Identify which cell holds the provided text, then report its (x, y) central coordinate. 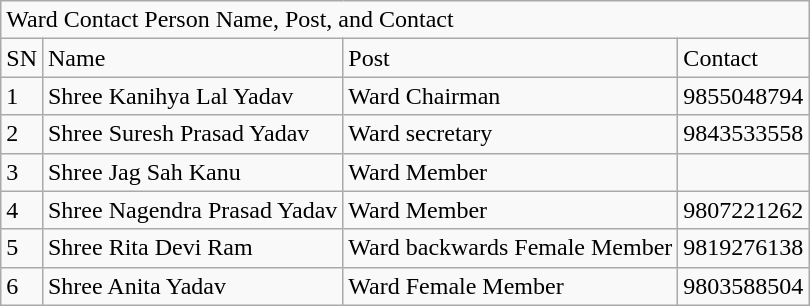
Ward Female Member (510, 286)
4 (22, 210)
3 (22, 172)
Ward secretary (510, 134)
6 (22, 286)
Ward Contact Person Name, Post, and Contact (405, 20)
1 (22, 96)
9843533558 (744, 134)
Shree Nagendra Prasad Yadav (192, 210)
Ward backwards Female Member (510, 248)
2 (22, 134)
5 (22, 248)
Shree Kanihya Lal Yadav (192, 96)
Post (510, 58)
9807221262 (744, 210)
Shree Jag Sah Kanu (192, 172)
Name (192, 58)
Shree Anita Yadav (192, 286)
Ward Chairman (510, 96)
Shree Suresh Prasad Yadav (192, 134)
SN (22, 58)
Shree Rita Devi Ram (192, 248)
9819276138 (744, 248)
9803588504 (744, 286)
Contact (744, 58)
9855048794 (744, 96)
